Return the [X, Y] coordinate for the center point of the cell that contains the specified text.  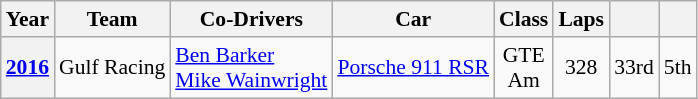
328 [581, 68]
Year [28, 19]
2016 [28, 68]
Laps [581, 19]
Ben Barker Mike Wainwright [251, 68]
Team [112, 19]
Gulf Racing [112, 68]
Co-Drivers [251, 19]
Porsche 911 RSR [413, 68]
33rd [634, 68]
5th [678, 68]
Car [413, 19]
GTEAm [524, 68]
Class [524, 19]
